Find where the given text appears and provide that cell's center as [x, y] coordinate. 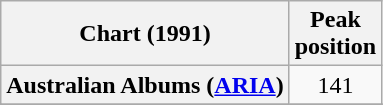
Peakposition [335, 34]
141 [335, 85]
Australian Albums (ARIA) [145, 85]
Chart (1991) [145, 34]
